Identify which cell holds the provided text, then report its [X, Y] central coordinate. 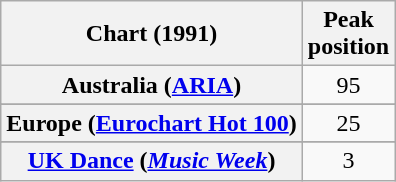
Europe (Eurochart Hot 100) [152, 123]
3 [348, 161]
Australia (ARIA) [152, 85]
UK Dance (Music Week) [152, 161]
Peakposition [348, 34]
25 [348, 123]
Chart (1991) [152, 34]
95 [348, 85]
